Pinpoint the cell where the given text exists, returning its [X, Y] midpoint coordinate. 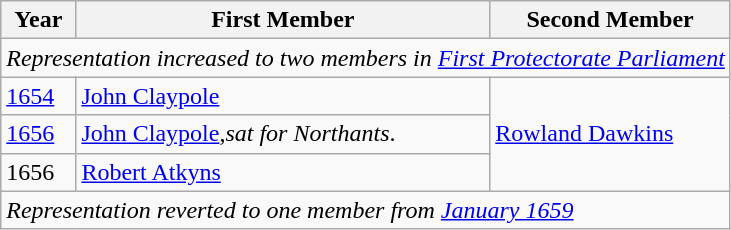
First Member [283, 20]
Rowland Dawkins [610, 134]
Robert Atkyns [283, 172]
John Claypole,sat for Northants. [283, 134]
Second Member [610, 20]
Year [38, 20]
Representation increased to two members in First Protectorate Parliament [366, 58]
Representation reverted to one member from January 1659 [366, 210]
1654 [38, 96]
John Claypole [283, 96]
